Scan for the cell matching the given text and deliver its (x, y) coordinate at center. 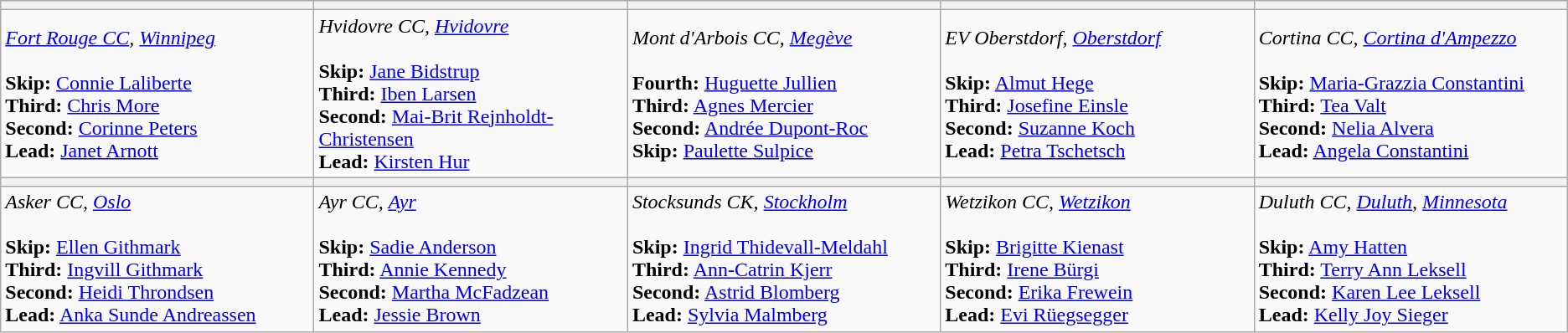
Hvidovre CC, HvidovreSkip: Jane Bidstrup Third: Iben Larsen Second: Mai-Brit Rejnholdt-Christensen Lead: Kirsten Hur (471, 94)
Ayr CC, AyrSkip: Sadie Anderson Third: Annie Kennedy Second: Martha McFadzean Lead: Jessie Brown (471, 259)
Duluth CC, Duluth, MinnesotaSkip: Amy Hatten Third: Terry Ann Leksell Second: Karen Lee Leksell Lead: Kelly Joy Sieger (1411, 259)
Asker CC, OsloSkip: Ellen Githmark Third: Ingvill Githmark Second: Heidi Throndsen Lead: Anka Sunde Andreassen (157, 259)
Cortina CC, Cortina d'AmpezzoSkip: Maria-Grazzia Constantini Third: Tea Valt Second: Nelia Alvera Lead: Angela Constantini (1411, 94)
Mont d'Arbois CC, MegèveFourth: Huguette Jullien Third: Agnes Mercier Second: Andrée Dupont-Roc Skip: Paulette Sulpice (784, 94)
Wetzikon CC, WetzikonSkip: Brigitte Kienast Third: Irene Bürgi Second: Erika Frewein Lead: Evi Rüegsegger (1097, 259)
Fort Rouge CC, WinnipegSkip: Connie Laliberte Third: Chris More Second: Corinne Peters Lead: Janet Arnott (157, 94)
EV Oberstdorf, OberstdorfSkip: Almut Hege Third: Josefine Einsle Second: Suzanne Koch Lead: Petra Tschetsch (1097, 94)
Stocksunds CK, StockholmSkip: Ingrid Thidevall-Meldahl Third: Ann-Catrin Kjerr Second: Astrid Blomberg Lead: Sylvia Malmberg (784, 259)
